Capture the cell that displays the provided text and extract its (X, Y) central coordinate. 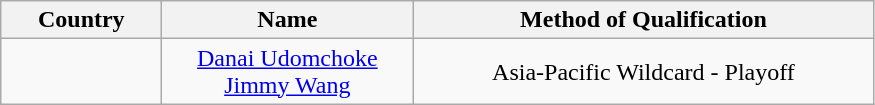
Danai Udomchoke Jimmy Wang (288, 72)
Name (288, 20)
Asia-Pacific Wildcard - Playoff (644, 72)
Method of Qualification (644, 20)
Country (82, 20)
